Capture the cell that displays the provided text and extract its (X, Y) central coordinate. 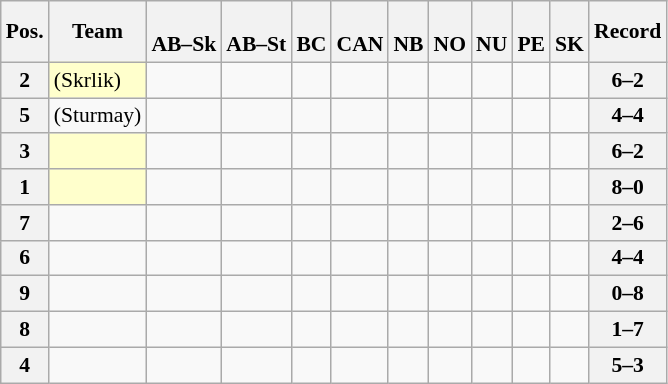
5–3 (628, 365)
CAN (360, 32)
8–0 (628, 187)
NB (408, 32)
7 (25, 223)
6 (25, 258)
Pos. (25, 32)
SK (570, 32)
8 (25, 330)
(Sturmay) (98, 116)
2 (25, 80)
(Skrlik) (98, 80)
NO (450, 32)
BC (311, 32)
AB–St (256, 32)
AB–Sk (184, 32)
NU (492, 32)
0–8 (628, 294)
2–6 (628, 223)
1–7 (628, 330)
3 (25, 152)
5 (25, 116)
4 (25, 365)
Record (628, 32)
PE (531, 32)
9 (25, 294)
1 (25, 187)
Team (98, 32)
